Extract the (x, y) coordinate from the center of the cell holding the provided text.  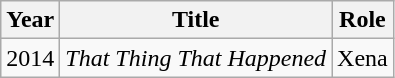
That Thing That Happened (196, 58)
Role (363, 20)
2014 (30, 58)
Year (30, 20)
Title (196, 20)
Xena (363, 58)
